Locate the cell with the specified text and output its [x, y] center coordinate. 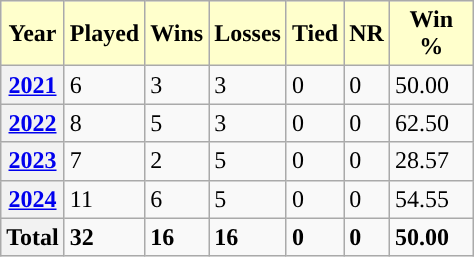
Tied [314, 34]
8 [104, 123]
Played [104, 34]
2024 [33, 199]
Losses [248, 34]
2022 [33, 123]
7 [104, 161]
2 [177, 161]
Win % [431, 34]
54.55 [431, 199]
2021 [33, 85]
Year [33, 34]
62.50 [431, 123]
2023 [33, 161]
28.57 [431, 161]
NR [367, 34]
32 [104, 237]
Wins [177, 34]
11 [104, 199]
Total [33, 237]
